Pinpoint the cell where the given text exists, returning its (x, y) midpoint coordinate. 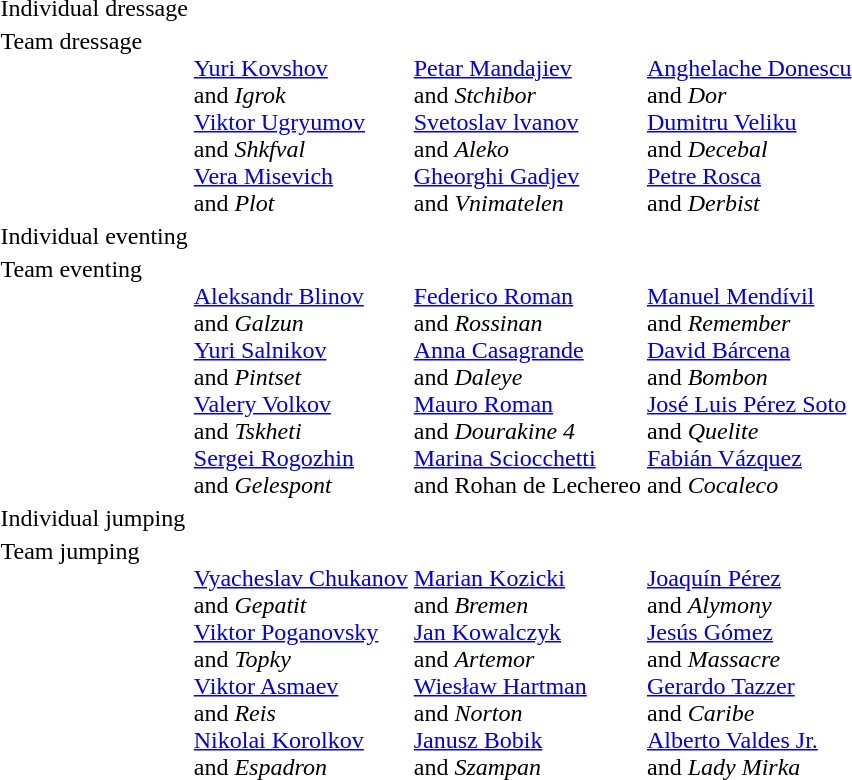
Aleksandr Blinov and GalzunYuri Salnikov and PintsetValery Volkov and TskhetiSergei Rogozhin and Gelespont (300, 377)
Federico Roman and Rossinan Anna Casagrande and DaleyeMauro Roman and Dourakine 4Marina Sciocchetti and Rohan de Lechereo (527, 377)
Petar Mandajiev and StchiborSvetoslav lvanov and AlekoGheorghi Gadjev and Vnimatelen (527, 122)
Yuri Kovshov and Igrok Viktor Ugryumov and Shkfval Vera Misevich and Plot (300, 122)
